Identify which cell holds the provided text, then report its (x, y) central coordinate. 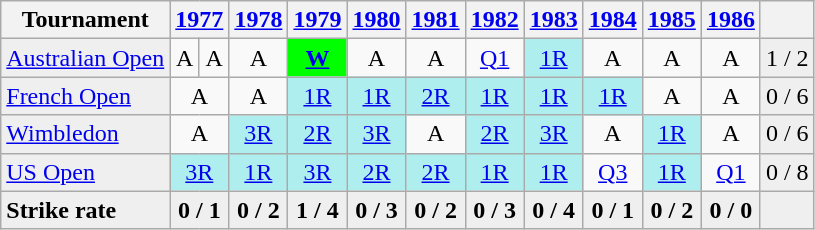
Australian Open (86, 58)
1982 (494, 20)
1 / 2 (787, 58)
1986 (730, 20)
W (318, 58)
1978 (258, 20)
0 / 4 (554, 210)
1985 (672, 20)
1984 (612, 20)
Tournament (86, 20)
1979 (318, 20)
Wimbledon (86, 134)
Strike rate (86, 210)
Q3 (612, 172)
1981 (436, 20)
French Open (86, 96)
1983 (554, 20)
US Open (86, 172)
1977 (200, 20)
1 / 4 (318, 210)
0 / 8 (787, 172)
1980 (376, 20)
0 / 0 (730, 210)
